Identify which cell holds the provided text, then report its (X, Y) central coordinate. 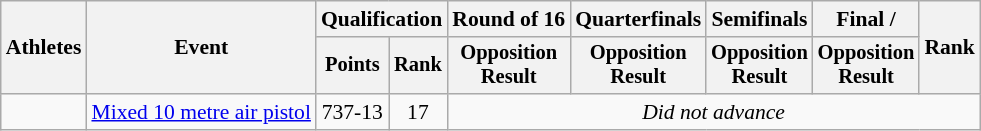
Quarterfinals (638, 19)
Points (352, 66)
Did not advance (714, 112)
17 (418, 112)
Final / (866, 19)
Mixed 10 metre air pistol (201, 112)
Event (201, 48)
737-13 (352, 112)
Athletes (44, 48)
Round of 16 (508, 19)
Semifinals (760, 19)
Qualification (382, 19)
